Detect which cell encompasses the target text, then output its [X, Y] center coordinate. 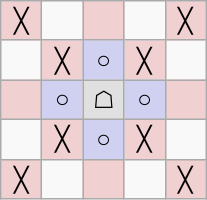
☖ [104, 100]
